Locate the cell with the specified text and output its (X, Y) center coordinate. 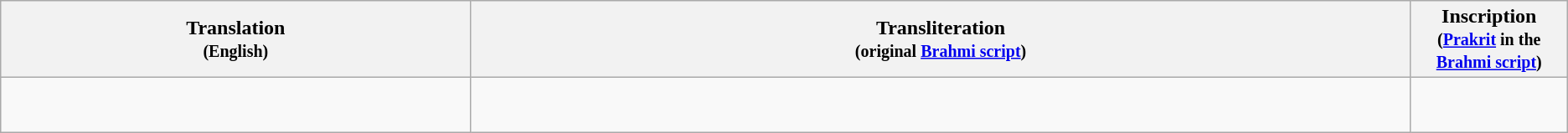
Transliteration(original Brahmi script) (941, 39)
Inscription(Prakrit in the Brahmi script) (1489, 39)
Translation(English) (236, 39)
